Find where the given text appears and provide that cell's center as (X, Y) coordinate. 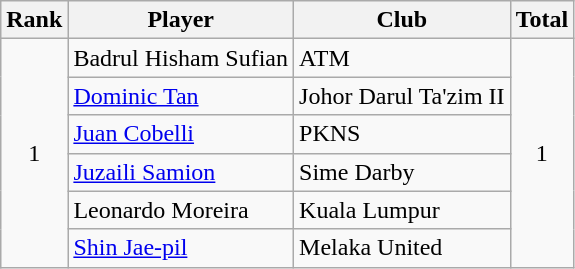
Melaka United (402, 248)
Player (181, 20)
Total (542, 20)
Rank (34, 20)
Juan Cobelli (181, 134)
Badrul Hisham Sufian (181, 58)
Johor Darul Ta'zim II (402, 96)
Juzaili Samion (181, 172)
Kuala Lumpur (402, 210)
Sime Darby (402, 172)
Dominic Tan (181, 96)
PKNS (402, 134)
Club (402, 20)
Leonardo Moreira (181, 210)
ATM (402, 58)
Shin Jae-pil (181, 248)
